Identify which cell holds the provided text, then report its [x, y] central coordinate. 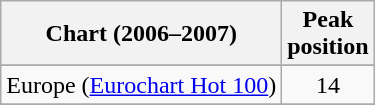
Chart (2006–2007) [142, 34]
Europe (Eurochart Hot 100) [142, 85]
14 [328, 85]
Peakposition [328, 34]
